For the text-containing cell, return its midpoint in [x, y] coordinate format. 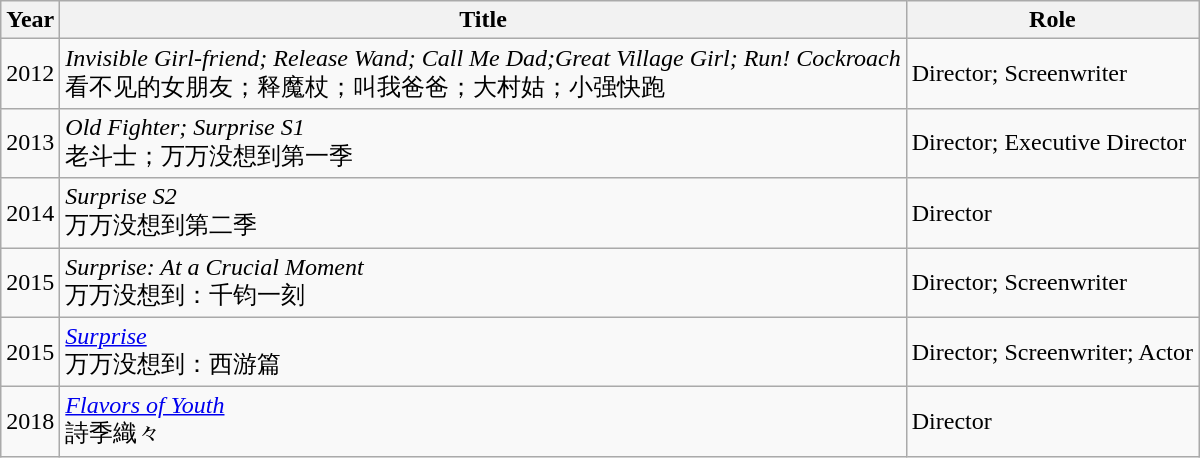
2018 [30, 422]
2014 [30, 213]
Title [483, 20]
Year [30, 20]
Role [1052, 20]
2012 [30, 74]
Surprise: At a Crucial Moment万万没想到：千钧一刻 [483, 283]
2013 [30, 143]
Flavors of Youth詩季織々 [483, 422]
Surprise万万没想到：西游篇 [483, 352]
Invisible Girl-friend; Release Wand; Call Me Dad;Great Village Girl; Run! Cockroach看不见的女朋友；释魔杖；叫我爸爸；大村姑；小强快跑 [483, 74]
Director; Executive Director [1052, 143]
Old Fighter; Surprise S1老斗士；万万没想到第一季 [483, 143]
Director; Screenwriter; Actor [1052, 352]
Surprise S2万万没想到第二季 [483, 213]
